Locate the cell with the specified text and output its [X, Y] center coordinate. 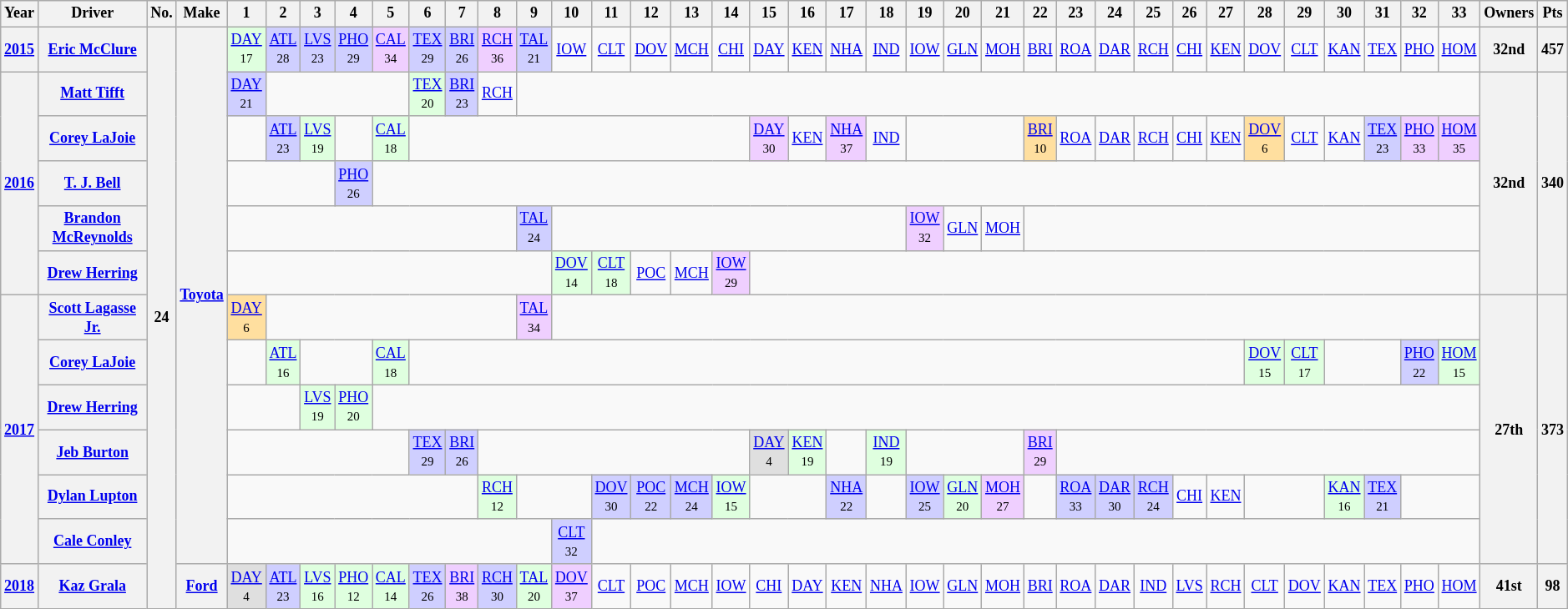
RCH36 [498, 49]
DOV30 [611, 497]
DAY21 [246, 94]
PHO20 [354, 407]
13 [692, 13]
457 [1553, 49]
DAR30 [1115, 497]
NHA22 [847, 497]
TEX20 [427, 94]
15 [769, 13]
IOW15 [731, 497]
27 [1226, 13]
ATL28 [283, 49]
3 [317, 13]
28 [1265, 13]
340 [1553, 184]
CAL34 [391, 49]
2015 [20, 49]
DAY6 [246, 318]
17 [847, 13]
PHO29 [354, 49]
Owners [1510, 13]
4 [354, 13]
BRI23 [463, 94]
23 [1075, 13]
No. [162, 13]
KEN19 [807, 452]
1 [246, 13]
KAN16 [1344, 497]
CLT18 [611, 273]
IOW29 [731, 273]
26 [1189, 13]
HOM15 [1459, 363]
Jeb Burton [92, 452]
32 [1419, 13]
PHO33 [1419, 138]
TEX26 [427, 586]
BRI10 [1040, 138]
PHO12 [354, 586]
DOV37 [571, 586]
DAY17 [246, 49]
T. J. Bell [92, 184]
RCH24 [1153, 497]
BRI29 [1040, 452]
5 [391, 13]
IND19 [887, 452]
IOW32 [925, 229]
Toyota [202, 295]
7 [463, 13]
Year [20, 13]
TAL20 [534, 586]
LVS [1189, 586]
Cale Conley [92, 541]
TAL21 [534, 49]
29 [1305, 13]
11 [611, 13]
31 [1383, 13]
98 [1553, 586]
27th [1510, 430]
TAL24 [534, 229]
DAY30 [769, 138]
Ford [202, 586]
TAL34 [534, 318]
TEX21 [1383, 497]
16 [807, 13]
2018 [20, 586]
RCH30 [498, 586]
9 [534, 13]
373 [1553, 430]
Brandon McReynolds [92, 229]
NHA37 [847, 138]
IOW25 [925, 497]
MOH27 [1004, 497]
22 [1040, 13]
Dylan Lupton [92, 497]
20 [963, 13]
6 [427, 13]
POC22 [651, 497]
8 [498, 13]
HOM35 [1459, 138]
Eric McClure [92, 49]
Make [202, 13]
41st [1510, 586]
ATL16 [283, 363]
LVS16 [317, 586]
TEX23 [1383, 138]
LVS23 [317, 49]
Kaz Grala [92, 586]
MCH24 [692, 497]
Pts [1553, 13]
RCH12 [498, 497]
Matt Tifft [92, 94]
ROA33 [1075, 497]
Driver [92, 13]
PHO22 [1419, 363]
CLT32 [571, 541]
21 [1004, 13]
BRI38 [463, 586]
14 [731, 13]
10 [571, 13]
2017 [20, 430]
25 [1153, 13]
DOV14 [571, 273]
DOV6 [1265, 138]
GLN20 [963, 497]
DOV15 [1265, 363]
Scott Lagasse Jr. [92, 318]
19 [925, 13]
2 [283, 13]
CAL14 [391, 586]
30 [1344, 13]
2016 [20, 184]
18 [887, 13]
PHO26 [354, 184]
33 [1459, 13]
CLT17 [1305, 363]
12 [651, 13]
